Return the (X, Y) coordinate for the center point of the cell that contains the specified text.  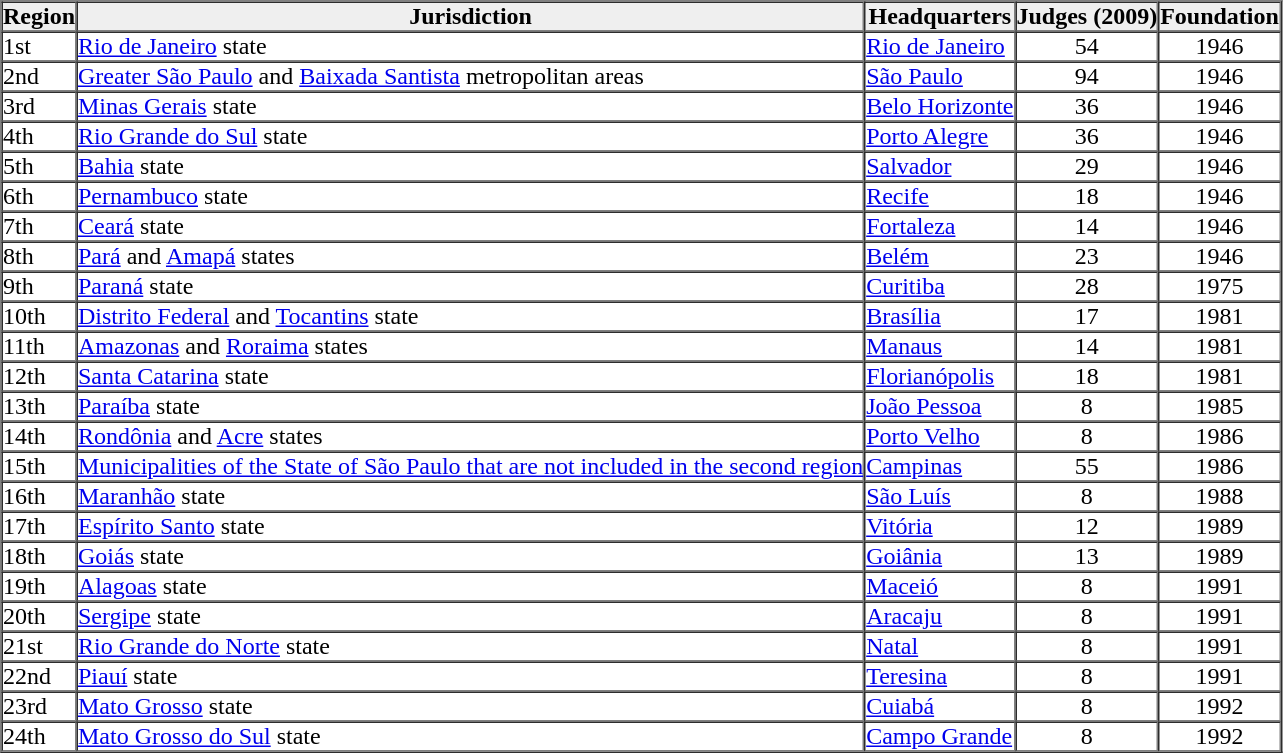
94 (1087, 77)
11th (40, 347)
Paraná state (470, 287)
12th (40, 377)
28 (1087, 287)
Belo Horizonte (940, 107)
Bahia state (470, 167)
Headquarters (940, 17)
13 (1087, 557)
16th (40, 497)
Ceará state (470, 227)
Rio Grande do Sul state (470, 137)
24th (40, 737)
Teresina (940, 677)
22nd (40, 677)
Cuiabá (940, 707)
Curitiba (940, 287)
Porto Velho (940, 437)
15th (40, 467)
14th (40, 437)
São Paulo (940, 77)
Municipalities of the State of São Paulo that are not included in the second region (470, 467)
10th (40, 317)
Rondônia and Acre states (470, 437)
54 (1087, 47)
Florianópolis (940, 377)
3rd (40, 107)
Aracaju (940, 617)
18th (40, 557)
Region (40, 17)
Judges (2009) (1087, 17)
8th (40, 257)
Mato Grosso state (470, 707)
Porto Alegre (940, 137)
Pernambuco state (470, 197)
João Pessoa (940, 407)
7th (40, 227)
Greater São Paulo and Baixada Santista metropolitan areas (470, 77)
21st (40, 647)
29 (1087, 167)
9th (40, 287)
17 (1087, 317)
1985 (1220, 407)
Piauí state (470, 677)
Maceió (940, 587)
20th (40, 617)
Foundation (1220, 17)
55 (1087, 467)
Jurisdiction (470, 17)
1975 (1220, 287)
19th (40, 587)
Fortaleza (940, 227)
Vitória (940, 527)
Goiânia (940, 557)
23rd (40, 707)
Rio Grande do Norte state (470, 647)
Paraíba state (470, 407)
Maranhão state (470, 497)
Rio de Janeiro state (470, 47)
Salvador (940, 167)
Mato Grosso do Sul state (470, 737)
Minas Gerais state (470, 107)
Santa Catarina state (470, 377)
17th (40, 527)
Natal (940, 647)
5th (40, 167)
Campinas (940, 467)
Campo Grande (940, 737)
1988 (1220, 497)
1st (40, 47)
Pará and Amapá states (470, 257)
Goiás state (470, 557)
Alagoas state (470, 587)
Manaus (940, 347)
4th (40, 137)
2nd (40, 77)
Brasília (940, 317)
6th (40, 197)
13th (40, 407)
Amazonas and Roraima states (470, 347)
Rio de Janeiro (940, 47)
Sergipe state (470, 617)
Recife (940, 197)
Belém (940, 257)
Espírito Santo state (470, 527)
Distrito Federal and Tocantins state (470, 317)
12 (1087, 527)
São Luís (940, 497)
23 (1087, 257)
